Extract the (x, y) coordinate from the center of the cell holding the provided text.  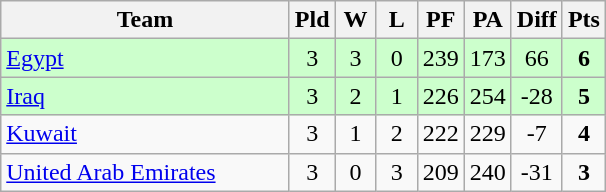
Iraq (146, 96)
173 (488, 58)
-7 (536, 134)
222 (440, 134)
-31 (536, 172)
Pld (312, 20)
PF (440, 20)
Pts (584, 20)
United Arab Emirates (146, 172)
254 (488, 96)
240 (488, 172)
PA (488, 20)
-28 (536, 96)
W (356, 20)
Diff (536, 20)
Kuwait (146, 134)
229 (488, 134)
4 (584, 134)
66 (536, 58)
6 (584, 58)
Egypt (146, 58)
L (396, 20)
5 (584, 96)
Team (146, 20)
226 (440, 96)
209 (440, 172)
239 (440, 58)
